Locate the cell with the specified text and output its [x, y] center coordinate. 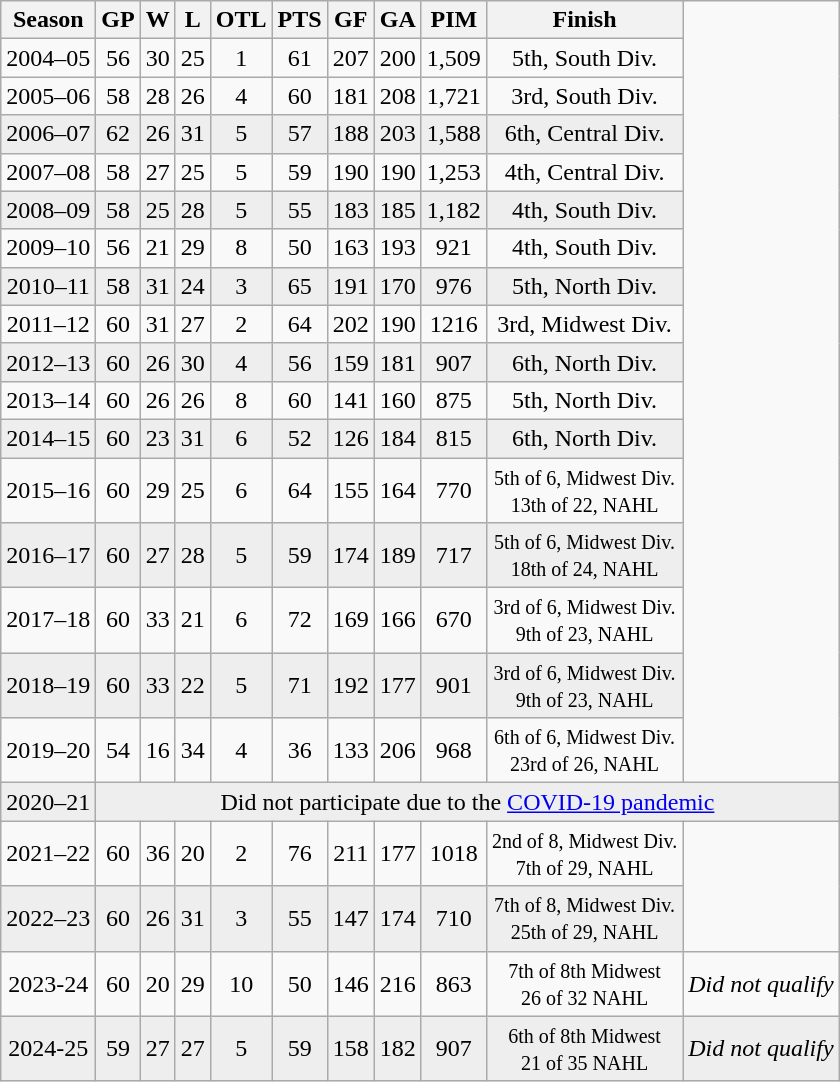
57 [300, 134]
670 [454, 620]
141 [350, 400]
GF [350, 20]
147 [350, 918]
968 [454, 750]
2021–22 [48, 854]
7th of 8th Midwest26 of 32 NAHL [584, 984]
182 [398, 1048]
192 [350, 686]
23 [158, 438]
188 [350, 134]
3rd, South Div. [584, 96]
5th, South Div. [584, 58]
L [192, 20]
200 [398, 58]
155 [350, 490]
921 [454, 248]
1,721 [454, 96]
52 [300, 438]
76 [300, 854]
203 [398, 134]
863 [454, 984]
185 [398, 210]
W [158, 20]
6th of 6, Midwest Div.23rd of 26, NAHL [584, 750]
717 [454, 556]
710 [454, 918]
34 [192, 750]
2011–12 [48, 324]
PTS [300, 20]
72 [300, 620]
216 [398, 984]
193 [398, 248]
2016–17 [48, 556]
2013–14 [48, 400]
2005–06 [48, 96]
2004–05 [48, 58]
2007–08 [48, 172]
1,182 [454, 210]
164 [398, 490]
1,509 [454, 58]
24 [192, 286]
901 [454, 686]
159 [350, 362]
54 [118, 750]
5th of 6, Midwest Div.18th of 24, NAHL [584, 556]
2018–19 [48, 686]
166 [398, 620]
2nd of 8, Midwest Div.7th of 29, NAHL [584, 854]
2020–21 [48, 802]
2022–23 [48, 918]
OTL [241, 20]
183 [350, 210]
133 [350, 750]
2009–10 [48, 248]
202 [350, 324]
169 [350, 620]
1,253 [454, 172]
158 [350, 1048]
1216 [454, 324]
191 [350, 286]
7th of 8, Midwest Div.25th of 29, NAHL [584, 918]
3rd, Midwest Div. [584, 324]
5th of 6, Midwest Div.13th of 22, NAHL [584, 490]
2012–13 [48, 362]
PIM [454, 20]
815 [454, 438]
GP [118, 20]
206 [398, 750]
6th, Central Div. [584, 134]
2024-25 [48, 1048]
22 [192, 686]
GA [398, 20]
170 [398, 286]
Finish [584, 20]
2006–07 [48, 134]
62 [118, 134]
146 [350, 984]
770 [454, 490]
16 [158, 750]
211 [350, 854]
Season [48, 20]
10 [241, 984]
65 [300, 286]
208 [398, 96]
976 [454, 286]
4th, Central Div. [584, 172]
71 [300, 686]
1018 [454, 854]
61 [300, 58]
207 [350, 58]
2010–11 [48, 286]
1 [241, 58]
1,588 [454, 134]
2015–16 [48, 490]
875 [454, 400]
126 [350, 438]
Did not participate due to the COVID-19 pandemic [468, 802]
160 [398, 400]
2023-24 [48, 984]
6th of 8th Midwest21 of 35 NAHL [584, 1048]
2017–18 [48, 620]
184 [398, 438]
189 [398, 556]
163 [350, 248]
2014–15 [48, 438]
2008–09 [48, 210]
2019–20 [48, 750]
